From the cell containing the given text, extract its center point as [x, y] coordinate. 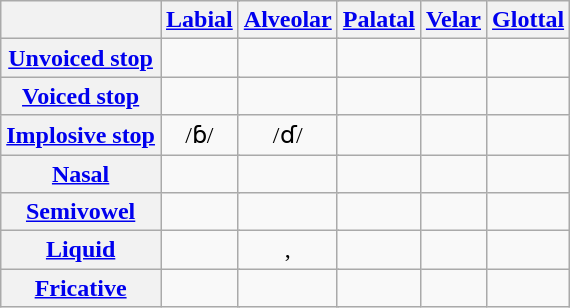
Unvoiced stop [81, 58]
Glottal [528, 20]
Alveolar [288, 20]
Labial [199, 20]
/ɗ/ [288, 135]
Semivowel [81, 212]
/ɓ/ [199, 135]
Palatal [378, 20]
Liquid [81, 250]
Implosive stop [81, 135]
Velar [453, 20]
Fricative [81, 288]
, [288, 250]
Voiced stop [81, 96]
Nasal [81, 173]
